From the cell containing the given text, extract its center point as (X, Y) coordinate. 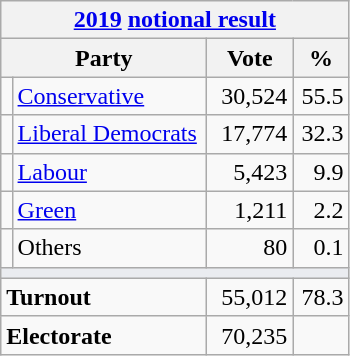
55,012 (250, 297)
2019 notional result (175, 20)
32.3 (321, 134)
Turnout (104, 297)
Green (110, 210)
1,211 (250, 210)
2.2 (321, 210)
% (321, 58)
78.3 (321, 297)
30,524 (250, 96)
9.9 (321, 172)
80 (250, 248)
Vote (250, 58)
5,423 (250, 172)
Electorate (104, 335)
17,774 (250, 134)
55.5 (321, 96)
0.1 (321, 248)
70,235 (250, 335)
Conservative (110, 96)
Liberal Democrats (110, 134)
Labour (110, 172)
Others (110, 248)
Party (104, 58)
